Search for the cell housing the specified text and yield its [x, y] center coordinate. 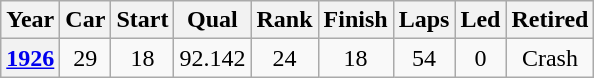
54 [424, 58]
Retired [550, 20]
Car [86, 20]
Rank [284, 20]
Finish [356, 20]
29 [86, 58]
Laps [424, 20]
1926 [30, 58]
92.142 [212, 58]
24 [284, 58]
Year [30, 20]
Qual [212, 20]
Led [480, 20]
Start [142, 20]
0 [480, 58]
Crash [550, 58]
